Locate the cell with the specified text and output its [x, y] center coordinate. 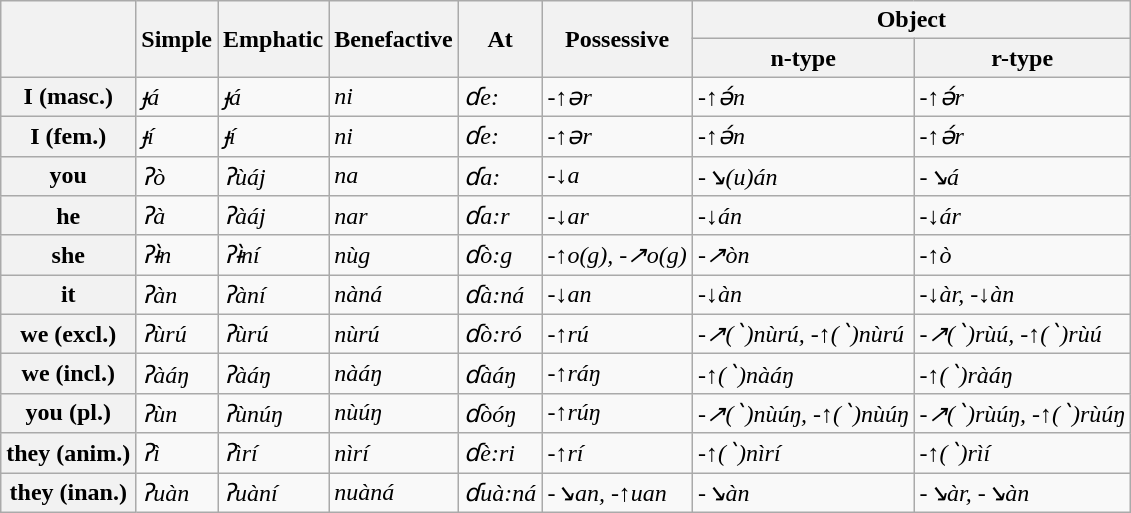
-↗òn [803, 255]
na [394, 176]
they (anim.) [68, 453]
ɗuà:ná [500, 492]
nuàná [394, 492]
-↓àr, -↓àn [1022, 295]
ʔàáj [274, 216]
Object [911, 20]
ɗòóŋ [500, 413]
-↑ò [1022, 255]
he [68, 216]
ʔuàn [177, 492]
ʔàn [177, 295]
you (pl.) [68, 413]
-↑o(g), -↗o(g) [618, 255]
-↓a [618, 176]
it [68, 295]
At [500, 39]
Benefactive [394, 39]
r-type [1022, 58]
ɗàáŋ [500, 374]
ɗa: [500, 176]
we (excl.) [68, 334]
-↗(ˋ)nùúŋ, -↑(ˋ)nùúŋ [803, 413]
ʔɨ̀ní [274, 255]
ʔùnúŋ [274, 413]
-↑(ˋ)nàáŋ [803, 374]
-↓an [618, 295]
-↓án [803, 216]
she [68, 255]
nìrí [394, 453]
Simple [177, 39]
ɗè:ri [500, 453]
ɗò:ró [500, 334]
I (fem.) [68, 136]
ʔɨ̀n [177, 255]
ʔàní [274, 295]
they (inan.) [68, 492]
you [68, 176]
-↑rúŋ [618, 413]
-↑(ˋ)nìrí [803, 453]
nùúŋ [394, 413]
ʔì [177, 453]
n-type [803, 58]
ɗò:g [500, 255]
ʔà [177, 216]
nàáŋ [394, 374]
-↘àr, -↘àn [1022, 492]
-↑(ˋ)ràáŋ [1022, 374]
-↘àn [803, 492]
-↘an, -↑uan [618, 492]
-↑rí [618, 453]
nùg [394, 255]
-↗(ˋ)rùú, -↑(ˋ)rùú [1022, 334]
ʔìrí [274, 453]
nar [394, 216]
-↗(ˋ)rùúŋ, -↑(ˋ)rùúŋ [1022, 413]
-↑rú [618, 334]
-↑ráŋ [618, 374]
ʔùáj [274, 176]
I (masc.) [68, 97]
ɗa:r [500, 216]
-↗(ˋ)nùrú, -↑(ˋ)nùrú [803, 334]
-↓ár [1022, 216]
we (incl.) [68, 374]
nàná [394, 295]
-↓àn [803, 295]
Emphatic [274, 39]
ʔuàní [274, 492]
-↑(ˋ)rìí [1022, 453]
-↓ar [618, 216]
-↘(u)án [803, 176]
ʔùn [177, 413]
ɗà:ná [500, 295]
Possessive [618, 39]
nùrú [394, 334]
-↘á [1022, 176]
ʔò [177, 176]
